Detect which cell encompasses the target text, then output its [X, Y] center coordinate. 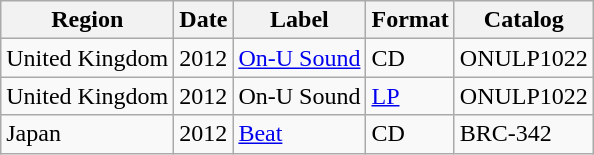
Catalog [524, 20]
Beat [300, 134]
LP [410, 96]
Format [410, 20]
Label [300, 20]
Japan [88, 134]
Region [88, 20]
BRC-342 [524, 134]
Date [204, 20]
